Output the (x, y) coordinate of the center of the cell containing the given text.  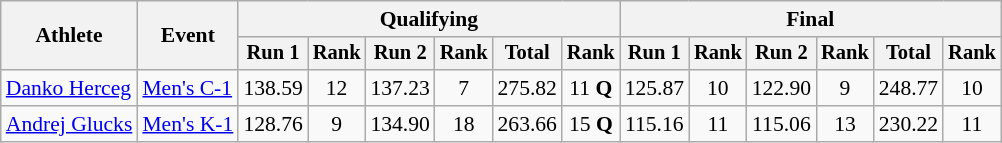
137.23 (400, 88)
138.59 (272, 88)
Final (810, 19)
7 (464, 88)
125.87 (654, 88)
128.76 (272, 124)
Athlete (70, 36)
Event (188, 36)
Qualifying (428, 19)
11 Q (591, 88)
12 (337, 88)
Men's C-1 (188, 88)
122.90 (782, 88)
115.16 (654, 124)
134.90 (400, 124)
248.77 (908, 88)
263.66 (526, 124)
Men's K-1 (188, 124)
275.82 (526, 88)
15 Q (591, 124)
115.06 (782, 124)
Andrej Glucks (70, 124)
230.22 (908, 124)
13 (845, 124)
18 (464, 124)
Danko Herceg (70, 88)
